Return the [x, y] coordinate for the center point of the cell that contains the specified text.  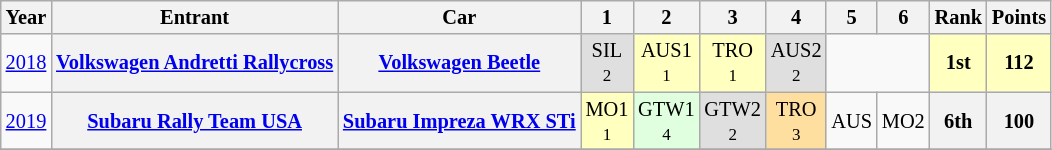
4 [796, 17]
6 [904, 17]
MO11 [608, 121]
2019 [26, 121]
100 [1019, 121]
3 [733, 17]
GTW14 [666, 121]
Volkswagen Andretti Rallycross [194, 63]
AUS11 [666, 63]
Volkswagen Beetle [460, 63]
Year [26, 17]
SIL2 [608, 63]
112 [1019, 63]
AUS [851, 121]
Subaru Impreza WRX STi [460, 121]
TRO3 [796, 121]
6th [958, 121]
Subaru Rally Team USA [194, 121]
1st [958, 63]
Rank [958, 17]
Points [1019, 17]
TRO1 [733, 63]
2018 [26, 63]
Entrant [194, 17]
Car [460, 17]
1 [608, 17]
5 [851, 17]
MO2 [904, 121]
2 [666, 17]
AUS22 [796, 63]
GTW22 [733, 121]
